Locate the cell with the specified text and output its [X, Y] center coordinate. 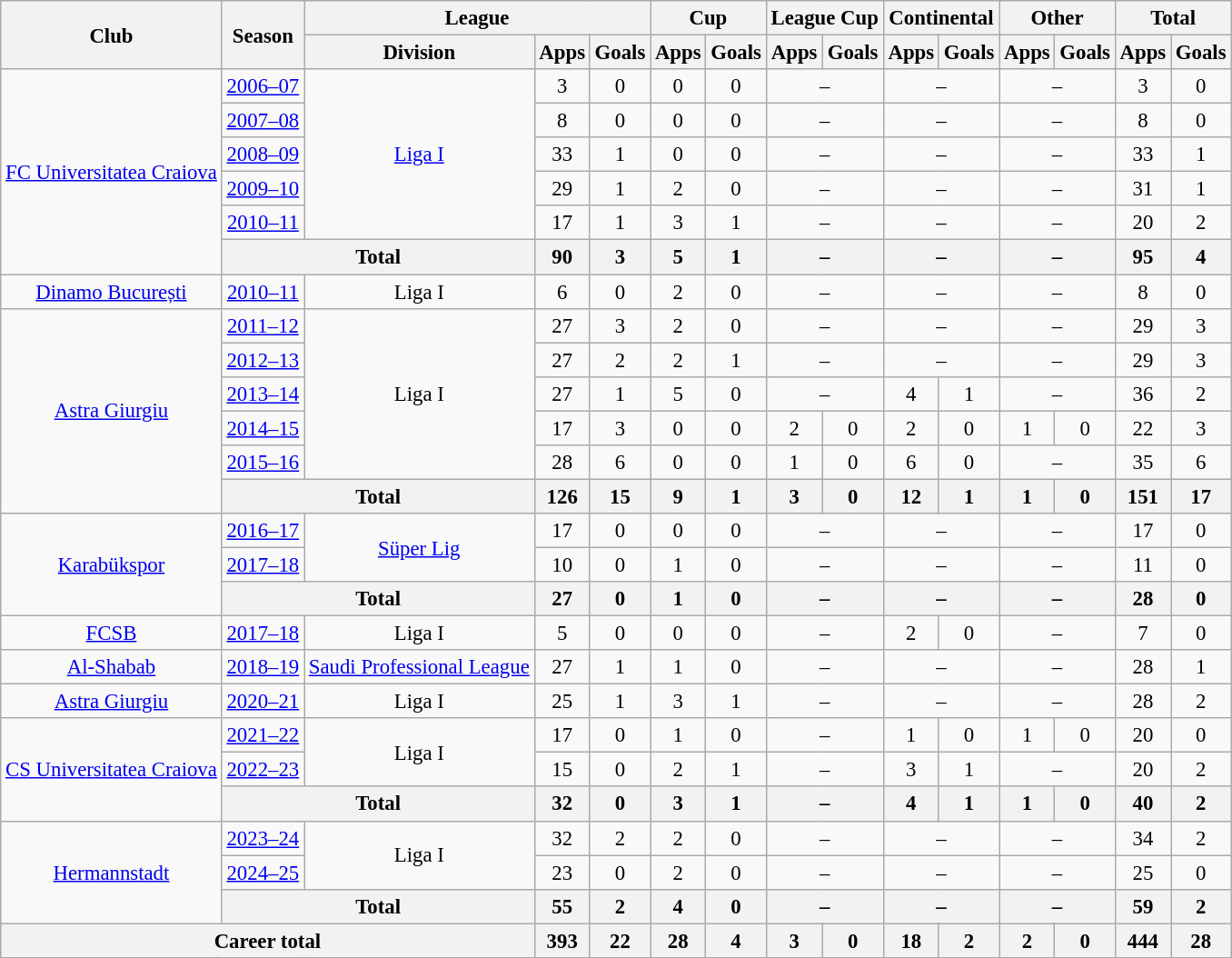
95 [1143, 257]
35 [1143, 463]
444 [1143, 941]
League [476, 18]
2016–17 [263, 531]
31 [1143, 189]
Other [1058, 18]
36 [1143, 394]
18 [910, 941]
Division [419, 53]
Cup [709, 18]
10 [561, 564]
2011–12 [263, 325]
59 [1143, 906]
2006–07 [263, 86]
FCSB [111, 634]
Continental [941, 18]
90 [561, 257]
55 [561, 906]
23 [561, 873]
Season [263, 35]
2007–08 [263, 121]
Hermannstadt [111, 873]
CS Universitatea Craiova [111, 769]
Al-Shabab [111, 667]
2022–23 [263, 770]
2015–16 [263, 463]
Karabükspor [111, 565]
9 [678, 496]
FC Universitatea Craiova [111, 172]
2009–10 [263, 189]
12 [910, 496]
2023–24 [263, 838]
2013–14 [263, 394]
2020–21 [263, 702]
Dinamo București [111, 292]
Süper Lig [419, 547]
League Cup [825, 18]
2024–25 [263, 873]
2018–19 [263, 667]
11 [1143, 564]
Career total [267, 941]
Saudi Professional League [419, 667]
2012–13 [263, 360]
393 [561, 941]
Club [111, 35]
151 [1143, 496]
40 [1143, 804]
126 [561, 496]
2008–09 [263, 155]
2014–15 [263, 428]
7 [1143, 634]
2021–22 [263, 735]
34 [1143, 838]
